For the text-containing cell, return its midpoint in (x, y) coordinate format. 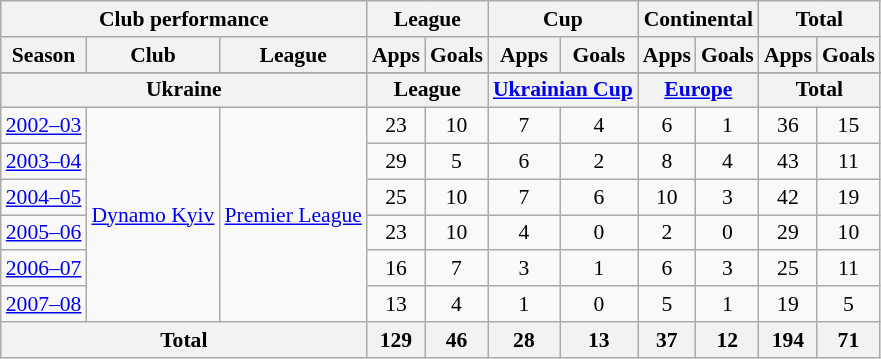
Dynamo Kyiv (152, 215)
Europe (698, 90)
42 (788, 197)
16 (396, 269)
Club performance (184, 19)
Cup (563, 19)
43 (788, 162)
194 (788, 340)
71 (848, 340)
2007–08 (44, 304)
Ukrainian Cup (563, 90)
37 (667, 340)
2004–05 (44, 197)
Club (152, 55)
2005–06 (44, 233)
8 (667, 162)
46 (456, 340)
12 (728, 340)
Premier League (292, 215)
Season (44, 55)
36 (788, 126)
15 (848, 126)
2002–03 (44, 126)
2003–04 (44, 162)
Ukraine (184, 90)
129 (396, 340)
Continental (698, 19)
2006–07 (44, 269)
28 (524, 340)
